From the cell containing the given text, extract its center point as [x, y] coordinate. 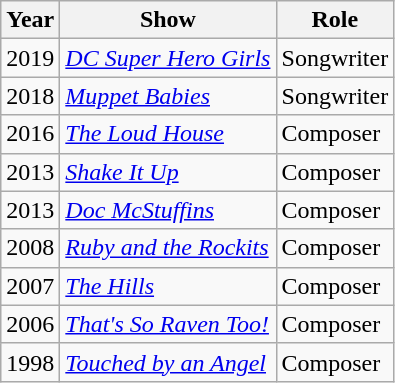
The Hills [168, 286]
2007 [30, 286]
2019 [30, 58]
2006 [30, 324]
Year [30, 20]
2008 [30, 248]
DC Super Hero Girls [168, 58]
Doc McStuffins [168, 210]
Show [168, 20]
Ruby and the Rockits [168, 248]
Touched by an Angel [168, 362]
1998 [30, 362]
Muppet Babies [168, 96]
The Loud House [168, 134]
That's So Raven Too! [168, 324]
Role [335, 20]
2016 [30, 134]
Shake It Up [168, 172]
2018 [30, 96]
